Detect which cell encompasses the target text, then output its [x, y] center coordinate. 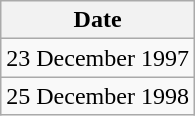
Date [98, 20]
25 December 1998 [98, 96]
23 December 1997 [98, 58]
